Locate the cell with the specified text and output its (x, y) center coordinate. 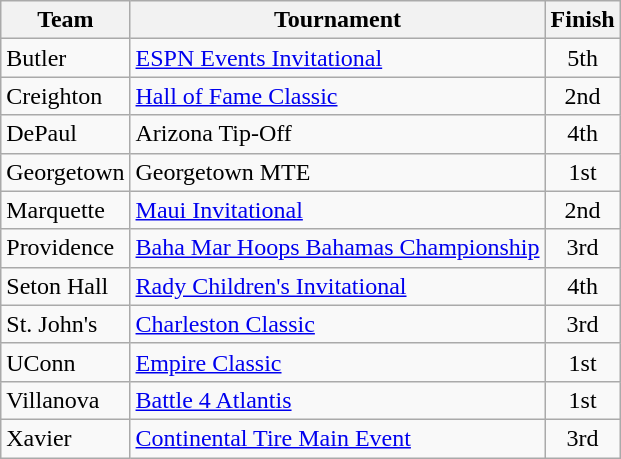
Villanova (66, 400)
Arizona Tip-Off (338, 134)
UConn (66, 362)
Creighton (66, 96)
Marquette (66, 210)
Baha Mar Hoops Bahamas Championship (338, 248)
Continental Tire Main Event (338, 438)
Georgetown (66, 172)
Rady Children's Invitational (338, 286)
DePaul (66, 134)
Charleston Classic (338, 324)
Battle 4 Atlantis (338, 400)
Maui Invitational (338, 210)
Tournament (338, 20)
5th (582, 58)
Finish (582, 20)
St. John's (66, 324)
Xavier (66, 438)
Hall of Fame Classic (338, 96)
Team (66, 20)
Butler (66, 58)
Empire Classic (338, 362)
ESPN Events Invitational (338, 58)
Providence (66, 248)
Seton Hall (66, 286)
Georgetown MTE (338, 172)
